Identify which cell holds the provided text, then report its [X, Y] central coordinate. 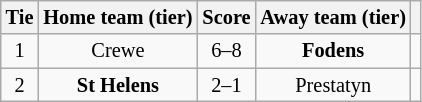
Away team (tier) [332, 17]
Crewe [118, 51]
2 [20, 85]
Fodens [332, 51]
2–1 [226, 85]
Tie [20, 17]
Home team (tier) [118, 17]
6–8 [226, 51]
St Helens [118, 85]
1 [20, 51]
Prestatyn [332, 85]
Score [226, 17]
